Capture the cell that displays the provided text and extract its [x, y] central coordinate. 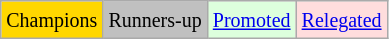
Champions [52, 20]
Promoted [252, 20]
Relegated [342, 20]
Runners-up [155, 20]
